Return (x, y) of the center of cell containing provided text 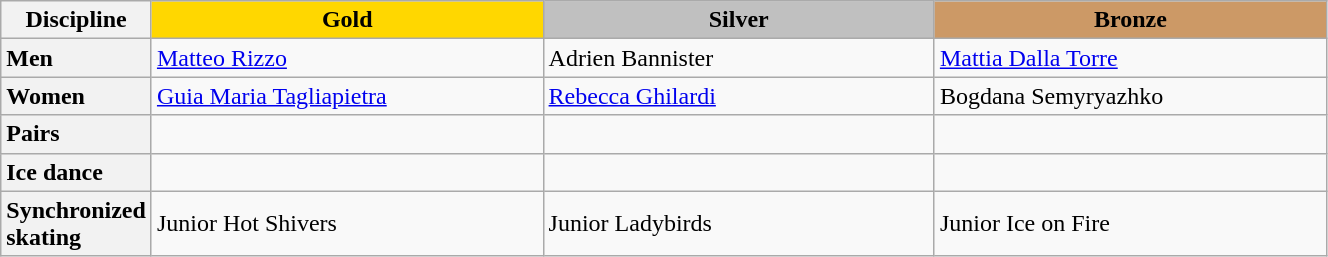
Gold (347, 20)
Ice dance (76, 172)
Junior Ice on Fire (1130, 224)
Junior Hot Shivers (347, 224)
Bronze (1130, 20)
Discipline (76, 20)
Bogdana Semyryazhko (1130, 96)
Junior Ladybirds (738, 224)
Synchronized skating (76, 224)
Guia Maria Tagliapietra (347, 96)
Mattia Dalla Torre (1130, 58)
Silver (738, 20)
Pairs (76, 134)
Matteo Rizzo (347, 58)
Adrien Bannister (738, 58)
Rebecca Ghilardi (738, 96)
Men (76, 58)
Women (76, 96)
